Locate the cell with the specified text and output its [X, Y] center coordinate. 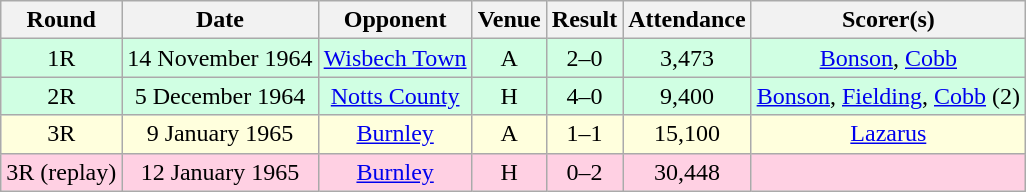
5 December 1964 [220, 96]
4–0 [584, 96]
9,400 [687, 96]
3R [62, 134]
Attendance [687, 20]
Opponent [395, 20]
Round [62, 20]
Result [584, 20]
Lazarus [888, 134]
Wisbech Town [395, 58]
3,473 [687, 58]
30,448 [687, 172]
12 January 1965 [220, 172]
2R [62, 96]
0–2 [584, 172]
3R (replay) [62, 172]
Bonson, Cobb [888, 58]
Date [220, 20]
Venue [509, 20]
Scorer(s) [888, 20]
Notts County [395, 96]
Bonson, Fielding, Cobb (2) [888, 96]
1R [62, 58]
9 January 1965 [220, 134]
2–0 [584, 58]
15,100 [687, 134]
1–1 [584, 134]
14 November 1964 [220, 58]
